Find where the given text appears and provide that cell's center as [x, y] coordinate. 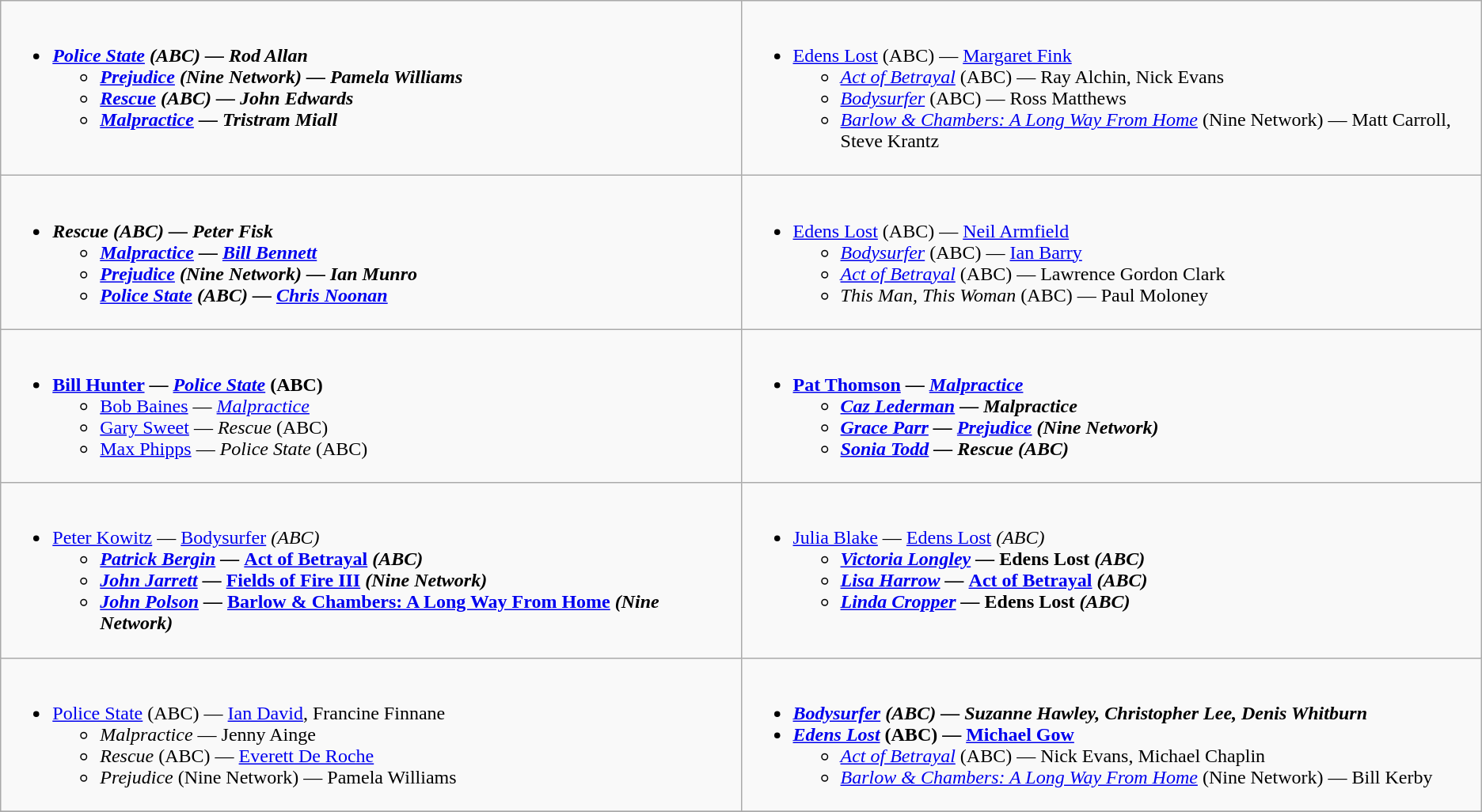
Pat Thomson — MalpracticeCaz Lederman — MalpracticeGrace Parr — Prejudice (Nine Network)Sonia Todd — Rescue (ABC) [1111, 406]
Edens Lost (ABC) — Neil ArmfieldBodysurfer (ABC) — Ian BarryAct of Betrayal (ABC) — Lawrence Gordon ClarkThis Man, This Woman (ABC) — Paul Moloney [1111, 252]
Julia Blake — Edens Lost (ABC)Victoria Longley — Edens Lost (ABC)Lisa Harrow — Act of Betrayal (ABC)Linda Cropper — Edens Lost (ABC) [1111, 570]
Bill Hunter — Police State (ABC)Bob Baines — MalpracticeGary Sweet — Rescue (ABC)Max Phipps — Police State (ABC) [370, 406]
Rescue (ABC) — Peter FiskMalpractice — Bill BennettPrejudice (Nine Network) — Ian MunroPolice State (ABC) — Chris Noonan [370, 252]
Police State (ABC) — Ian David, Francine FinnaneMalpractice — Jenny AingeRescue (ABC) — Everett De RochePrejudice (Nine Network) — Pamela Williams [370, 734]
Police State (ABC) — Rod AllanPrejudice (Nine Network) — Pamela WilliamsRescue (ABC) — John EdwardsMalpractice — Tristram Miall [370, 89]
